Detect which cell encompasses the target text, then output its [X, Y] center coordinate. 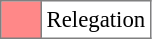
Relegation [96, 20]
